Provide the (x, y) coordinate of the cell's center where the given text is located.  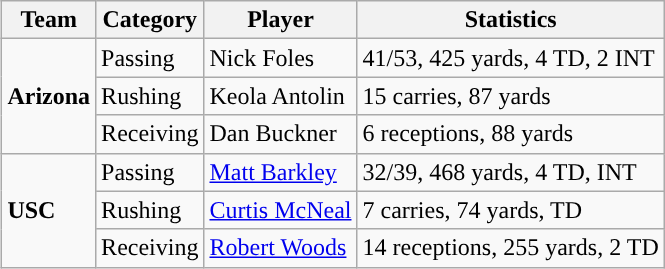
Team (49, 20)
6 receptions, 88 yards (510, 134)
Player (280, 20)
Statistics (510, 20)
Curtis McNeal (280, 210)
Matt Barkley (280, 172)
Nick Foles (280, 58)
32/39, 468 yards, 4 TD, INT (510, 172)
Arizona (49, 96)
Category (150, 20)
7 carries, 74 yards, TD (510, 210)
Robert Woods (280, 248)
15 carries, 87 yards (510, 96)
14 receptions, 255 yards, 2 TD (510, 248)
41/53, 425 yards, 4 TD, 2 INT (510, 58)
Dan Buckner (280, 134)
USC (49, 210)
Keola Antolin (280, 96)
